Return the [X, Y] coordinate for the center point of the cell that contains the specified text.  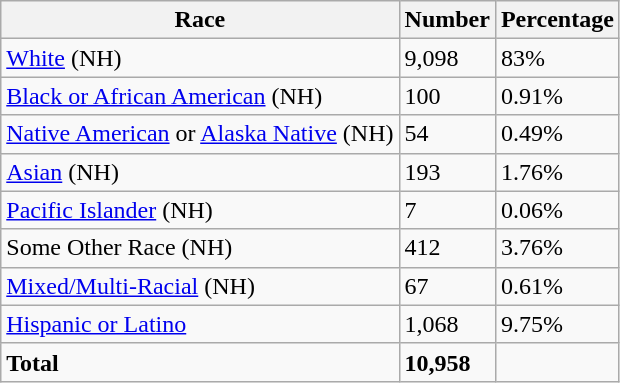
67 [447, 286]
100 [447, 96]
10,958 [447, 362]
7 [447, 210]
Black or African American (NH) [200, 96]
Pacific Islander (NH) [200, 210]
3.76% [557, 248]
Some Other Race (NH) [200, 248]
Total [200, 362]
White (NH) [200, 58]
1,068 [447, 324]
193 [447, 172]
9,098 [447, 58]
Mixed/Multi-Racial (NH) [200, 286]
1.76% [557, 172]
83% [557, 58]
0.06% [557, 210]
Percentage [557, 20]
0.91% [557, 96]
Native American or Alaska Native (NH) [200, 134]
9.75% [557, 324]
54 [447, 134]
412 [447, 248]
0.61% [557, 286]
0.49% [557, 134]
Race [200, 20]
Number [447, 20]
Hispanic or Latino [200, 324]
Asian (NH) [200, 172]
